For the text-containing cell, return its midpoint in [x, y] coordinate format. 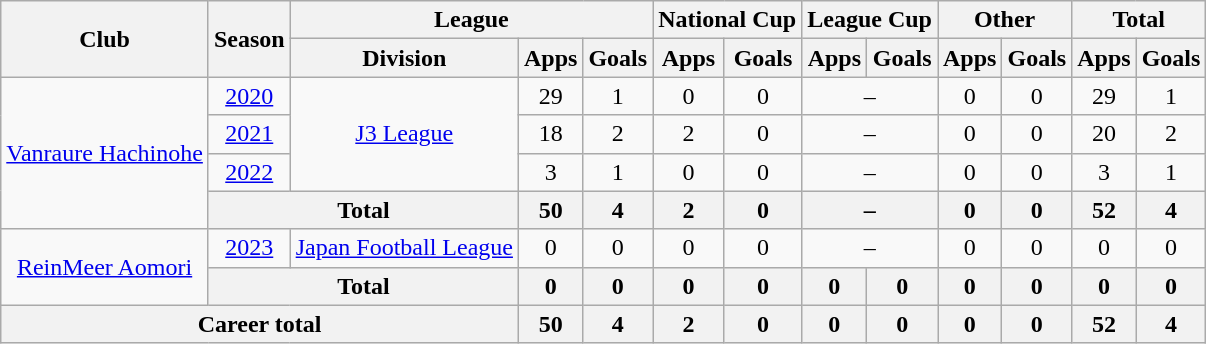
18 [550, 134]
2022 [249, 172]
National Cup [728, 20]
League [472, 20]
2023 [249, 248]
Club [105, 39]
Japan Football League [404, 248]
J3 League [404, 134]
ReinMeer Aomori [105, 267]
2020 [249, 96]
Season [249, 39]
20 [1104, 134]
2021 [249, 134]
Career total [260, 324]
Vanraure Hachinohe [105, 153]
Division [404, 58]
Other [1005, 20]
League Cup [870, 20]
